Capture the cell that displays the provided text and extract its (x, y) central coordinate. 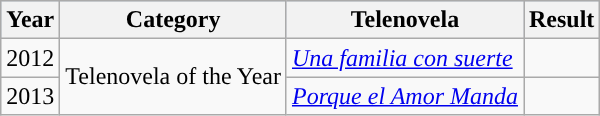
Year (30, 20)
Telenovela of the Year (174, 77)
Telenovela (404, 20)
Porque el Amor Manda (404, 96)
Una familia con suerte (404, 58)
Category (174, 20)
2013 (30, 96)
Result (562, 20)
2012 (30, 58)
